Extract the [x, y] coordinate from the center of the cell holding the provided text.  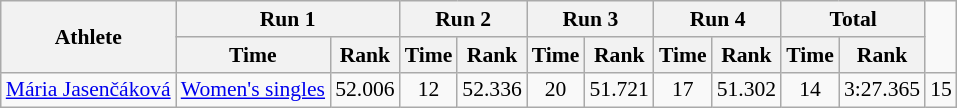
Mária Jasenčáková [88, 90]
20 [556, 90]
Total [853, 19]
52.006 [364, 90]
Run 4 [718, 19]
3:27.365 [882, 90]
Athlete [88, 36]
Women's singles [253, 90]
Run 3 [590, 19]
12 [429, 90]
14 [810, 90]
51.302 [746, 90]
15 [941, 90]
Run 2 [464, 19]
51.721 [618, 90]
52.336 [492, 90]
17 [683, 90]
Run 1 [288, 19]
